Identify which cell holds the provided text, then report its (x, y) central coordinate. 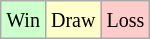
Loss (126, 20)
Draw (72, 20)
Win (24, 20)
